Search for the cell housing the specified text and yield its (X, Y) center coordinate. 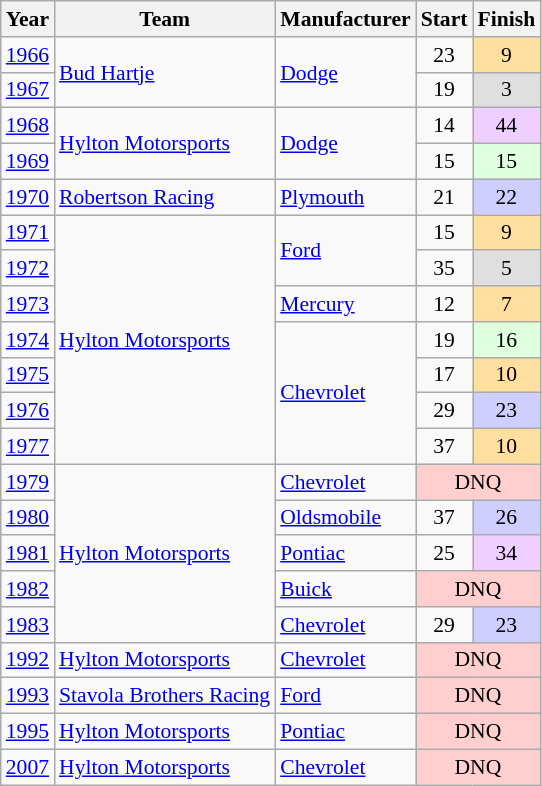
1971 (28, 233)
1993 (28, 696)
5 (506, 269)
1968 (28, 126)
1966 (28, 55)
26 (506, 518)
1973 (28, 304)
17 (444, 375)
1975 (28, 375)
1974 (28, 340)
1976 (28, 411)
16 (506, 340)
1972 (28, 269)
Manufacturer (345, 19)
1992 (28, 660)
1995 (28, 732)
7 (506, 304)
35 (444, 269)
Mercury (345, 304)
12 (444, 304)
1967 (28, 90)
Stavola Brothers Racing (164, 696)
44 (506, 126)
14 (444, 126)
21 (444, 197)
1983 (28, 625)
1982 (28, 589)
1979 (28, 482)
25 (444, 554)
3 (506, 90)
2007 (28, 767)
22 (506, 197)
1969 (28, 162)
Bud Hartje (164, 72)
34 (506, 554)
1980 (28, 518)
Year (28, 19)
1981 (28, 554)
1977 (28, 447)
Oldsmobile (345, 518)
Robertson Racing (164, 197)
Plymouth (345, 197)
Finish (506, 19)
Team (164, 19)
Start (444, 19)
1970 (28, 197)
Buick (345, 589)
